Scan for the cell matching the given text and deliver its (X, Y) coordinate at center. 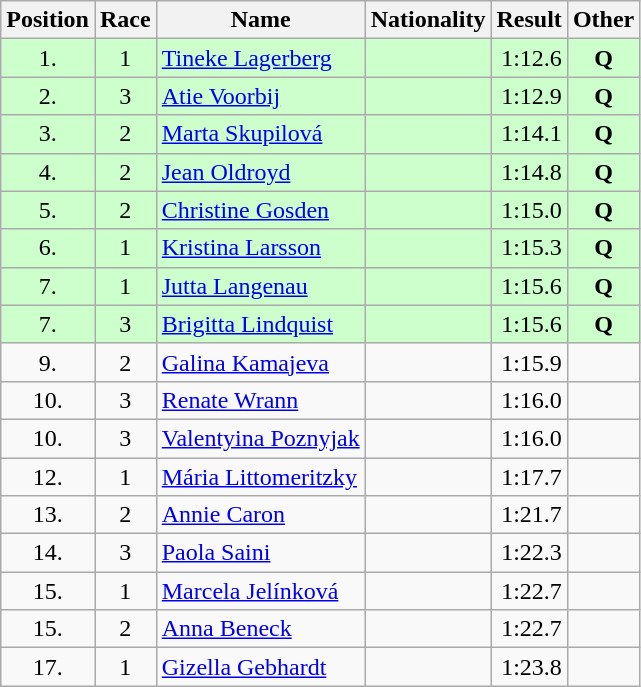
Gizella Gebhardt (260, 667)
13. (48, 515)
1:15.0 (529, 210)
Atie Voorbij (260, 96)
1:12.9 (529, 96)
Nationality (428, 20)
9. (48, 362)
2. (48, 96)
Annie Caron (260, 515)
5. (48, 210)
3. (48, 134)
Christine Gosden (260, 210)
Other (603, 20)
17. (48, 667)
Marta Skupilová (260, 134)
1:14.1 (529, 134)
1:15.3 (529, 248)
1:21.7 (529, 515)
Galina Kamajeva (260, 362)
Renate Wrann (260, 400)
Anna Beneck (260, 629)
1:17.7 (529, 477)
1. (48, 58)
Brigitta Lindquist (260, 324)
Jean Oldroyd (260, 172)
6. (48, 248)
Paola Saini (260, 553)
4. (48, 172)
Race (125, 20)
1:23.8 (529, 667)
Name (260, 20)
1:14.8 (529, 172)
Kristina Larsson (260, 248)
Marcela Jelínková (260, 591)
14. (48, 553)
1:22.3 (529, 553)
Mária Littomeritzky (260, 477)
Jutta Langenau (260, 286)
Position (48, 20)
1:15.9 (529, 362)
12. (48, 477)
Result (529, 20)
1:12.6 (529, 58)
Valentyina Poznyjak (260, 438)
Tineke Lagerberg (260, 58)
